Determine the (X, Y) coordinate at the center of the cell enclosing the given text.  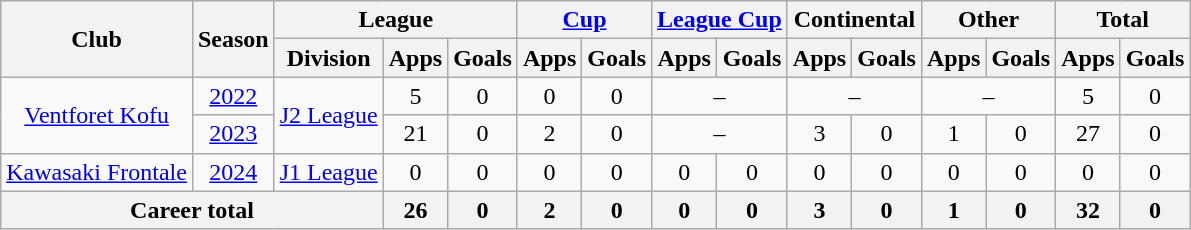
Cup (584, 20)
Season (233, 39)
Club (97, 39)
Ventforet Kofu (97, 115)
32 (1088, 210)
Career total (192, 210)
26 (415, 210)
J1 League (328, 172)
J2 League (328, 115)
2023 (233, 134)
Kawasaki Frontale (97, 172)
Division (328, 58)
2022 (233, 96)
Total (1123, 20)
Other (988, 20)
27 (1088, 134)
2024 (233, 172)
League Cup (720, 20)
21 (415, 134)
League (396, 20)
Continental (854, 20)
